Identify which cell holds the provided text, then report its [x, y] central coordinate. 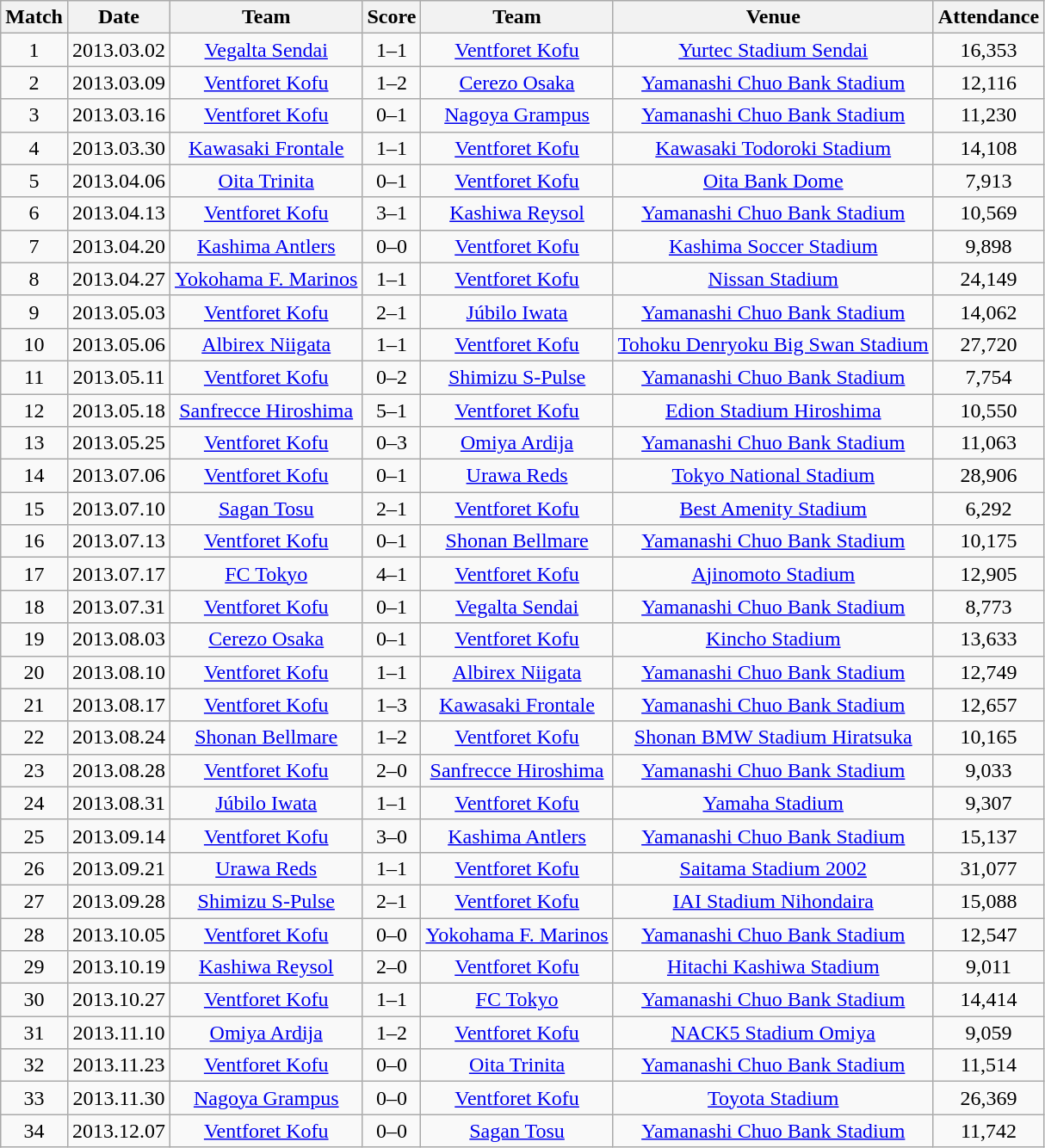
29 [34, 967]
6 [34, 213]
10,550 [988, 410]
3–0 [392, 836]
15,137 [988, 836]
2013.11.23 [119, 1065]
2013.09.28 [119, 901]
2013.05.25 [119, 443]
11,063 [988, 443]
12,749 [988, 672]
Kashima Soccer Stadium [773, 246]
2013.03.30 [119, 148]
14,062 [988, 312]
12,905 [988, 574]
27 [34, 901]
2013.11.10 [119, 1033]
33 [34, 1098]
13,633 [988, 639]
2013.10.05 [119, 934]
8,773 [988, 607]
14 [34, 476]
0–2 [392, 377]
11,514 [988, 1065]
0–3 [392, 443]
2013.07.13 [119, 541]
Shonan BMW Stadium Hiratsuka [773, 738]
27,720 [988, 344]
14,108 [988, 148]
18 [34, 607]
2013.03.02 [119, 50]
1–3 [392, 705]
19 [34, 639]
2013.04.06 [119, 181]
11,230 [988, 115]
28 [34, 934]
15 [34, 509]
31 [34, 1033]
16 [34, 541]
Match [34, 17]
34 [34, 1131]
21 [34, 705]
9,033 [988, 770]
4 [34, 148]
9,059 [988, 1033]
IAI Stadium Nihondaira [773, 901]
10,569 [988, 213]
11 [34, 377]
2013.03.09 [119, 83]
13 [34, 443]
12,116 [988, 83]
Date [119, 17]
24,149 [988, 279]
Hitachi Kashiwa Stadium [773, 967]
28,906 [988, 476]
7,754 [988, 377]
Saitama Stadium 2002 [773, 868]
2013.08.10 [119, 672]
Toyota Stadium [773, 1098]
17 [34, 574]
Tokyo National Stadium [773, 476]
3 [34, 115]
2013.09.14 [119, 836]
20 [34, 672]
2013.11.30 [119, 1098]
4–1 [392, 574]
16,353 [988, 50]
5 [34, 181]
2013.07.31 [119, 607]
10,175 [988, 541]
Best Amenity Stadium [773, 509]
12 [34, 410]
2013.03.16 [119, 115]
24 [34, 803]
12,547 [988, 934]
9,898 [988, 246]
Edion Stadium Hiroshima [773, 410]
5–1 [392, 410]
11,742 [988, 1131]
2013.05.03 [119, 312]
Venue [773, 17]
Nissan Stadium [773, 279]
10,165 [988, 738]
25 [34, 836]
32 [34, 1065]
2013.05.06 [119, 344]
2013.10.27 [119, 1000]
8 [34, 279]
9,011 [988, 967]
23 [34, 770]
31,077 [988, 868]
2013.08.24 [119, 738]
Kawasaki Todoroki Stadium [773, 148]
10 [34, 344]
12,657 [988, 705]
7 [34, 246]
2013.08.03 [119, 639]
2013.07.17 [119, 574]
14,414 [988, 1000]
2013.08.17 [119, 705]
22 [34, 738]
9,307 [988, 803]
Score [392, 17]
2013.07.10 [119, 509]
Oita Bank Dome [773, 181]
Yamaha Stadium [773, 803]
NACK5 Stadium Omiya [773, 1033]
7,913 [988, 181]
15,088 [988, 901]
2013.05.11 [119, 377]
2013.08.31 [119, 803]
2013.08.28 [119, 770]
2013.10.19 [119, 967]
Attendance [988, 17]
Tohoku Denryoku Big Swan Stadium [773, 344]
2013.09.21 [119, 868]
26,369 [988, 1098]
Ajinomoto Stadium [773, 574]
3–1 [392, 213]
2 [34, 83]
Yurtec Stadium Sendai [773, 50]
1 [34, 50]
Kincho Stadium [773, 639]
2013.05.18 [119, 410]
30 [34, 1000]
2013.04.13 [119, 213]
26 [34, 868]
2013.12.07 [119, 1131]
6,292 [988, 509]
2013.07.06 [119, 476]
2013.04.27 [119, 279]
9 [34, 312]
2013.04.20 [119, 246]
